Provide the [X, Y] coordinate of the cell's center where the given text is located.  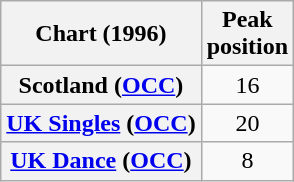
16 [247, 85]
Scotland (OCC) [101, 85]
8 [247, 161]
Peakposition [247, 34]
20 [247, 123]
UK Singles (OCC) [101, 123]
Chart (1996) [101, 34]
UK Dance (OCC) [101, 161]
